Provide the [X, Y] coordinate of the cell's center where the given text is located.  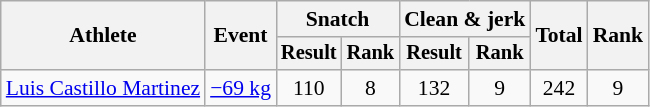
Snatch [338, 19]
Clean & jerk [464, 19]
−69 kg [240, 88]
Event [240, 36]
Luis Castillo Martinez [103, 88]
8 [371, 88]
Total [558, 36]
110 [309, 88]
Athlete [103, 36]
132 [434, 88]
242 [558, 88]
